Pinpoint the cell where the given text exists, returning its [X, Y] midpoint coordinate. 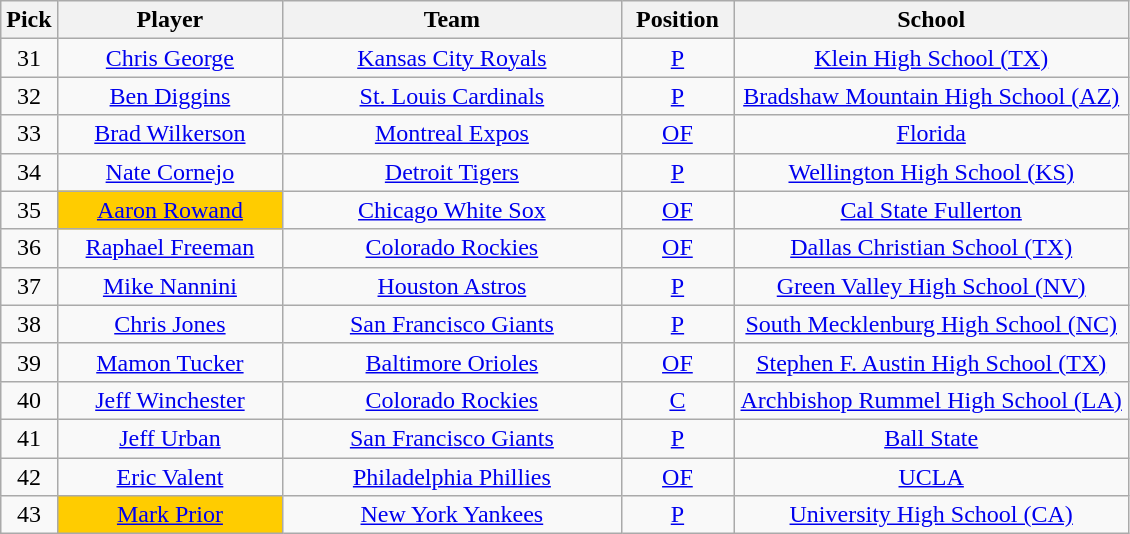
Player [170, 20]
Philadelphia Phillies [452, 477]
Detroit Tigers [452, 172]
Dallas Christian School (TX) [932, 248]
42 [29, 477]
Jeff Winchester [170, 400]
UCLA [932, 477]
Mamon Tucker [170, 362]
Chris Jones [170, 324]
School [932, 20]
Cal State Fullerton [932, 210]
Houston Astros [452, 286]
41 [29, 438]
Green Valley High School (NV) [932, 286]
43 [29, 515]
38 [29, 324]
Team [452, 20]
Chicago White Sox [452, 210]
Mike Nannini [170, 286]
35 [29, 210]
Klein High School (TX) [932, 58]
Nate Cornejo [170, 172]
Raphael Freeman [170, 248]
C [678, 400]
University High School (CA) [932, 515]
33 [29, 134]
Kansas City Royals [452, 58]
Eric Valent [170, 477]
Montreal Expos [452, 134]
39 [29, 362]
40 [29, 400]
Pick [29, 20]
Jeff Urban [170, 438]
Florida [932, 134]
Wellington High School (KS) [932, 172]
31 [29, 58]
St. Louis Cardinals [452, 96]
Aaron Rowand [170, 210]
Mark Prior [170, 515]
36 [29, 248]
Ben Diggins [170, 96]
Bradshaw Mountain High School (AZ) [932, 96]
Archbishop Rummel High School (LA) [932, 400]
Baltimore Orioles [452, 362]
Chris George [170, 58]
Ball State [932, 438]
32 [29, 96]
Stephen F. Austin High School (TX) [932, 362]
South Mecklenburg High School (NC) [932, 324]
Brad Wilkerson [170, 134]
34 [29, 172]
Position [678, 20]
New York Yankees [452, 515]
37 [29, 286]
